Search for the cell housing the specified text and yield its [x, y] center coordinate. 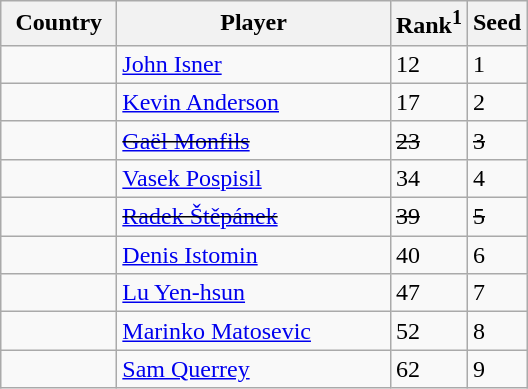
Sam Querrey [254, 369]
Gaël Monfils [254, 140]
Denis Istomin [254, 255]
9 [496, 369]
7 [496, 293]
6 [496, 255]
John Isner [254, 64]
Vasek Pospisil [254, 178]
40 [428, 255]
62 [428, 369]
Player [254, 24]
Seed [496, 24]
1 [496, 64]
Kevin Anderson [254, 102]
5 [496, 217]
2 [496, 102]
34 [428, 178]
47 [428, 293]
52 [428, 331]
Marinko Matosevic [254, 331]
3 [496, 140]
17 [428, 102]
23 [428, 140]
8 [496, 331]
12 [428, 64]
Country [59, 24]
39 [428, 217]
4 [496, 178]
Radek Štěpánek [254, 217]
Rank1 [428, 24]
Lu Yen-hsun [254, 293]
